Search for the cell housing the specified text and yield its [x, y] center coordinate. 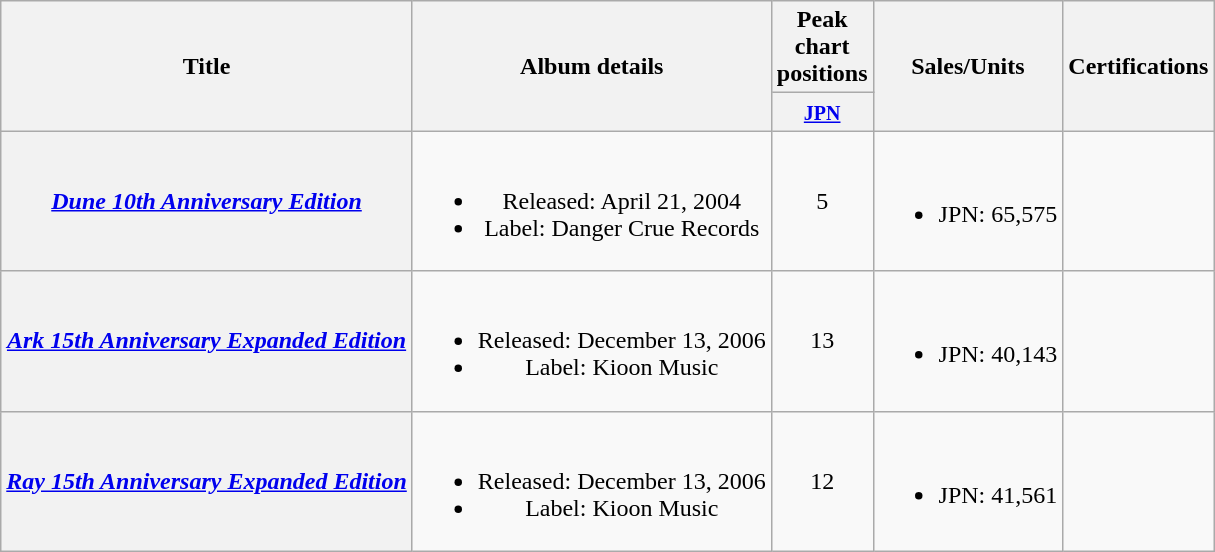
Sales/Units [968, 66]
Dune 10th Anniversary Edition [207, 201]
13 [822, 341]
JPN: 65,575 [968, 201]
JPN: 41,561 [968, 481]
JPN: 40,143 [968, 341]
JPN [822, 112]
Title [207, 66]
Album details [592, 66]
Peak chart positions [822, 47]
Ark 15th Anniversary Expanded Edition [207, 341]
Ray 15th Anniversary Expanded Edition [207, 481]
5 [822, 201]
Released: April 21, 2004Label: Danger Crue Records [592, 201]
Certifications [1138, 66]
12 [822, 481]
